Scan for the cell matching the given text and deliver its [x, y] coordinate at center. 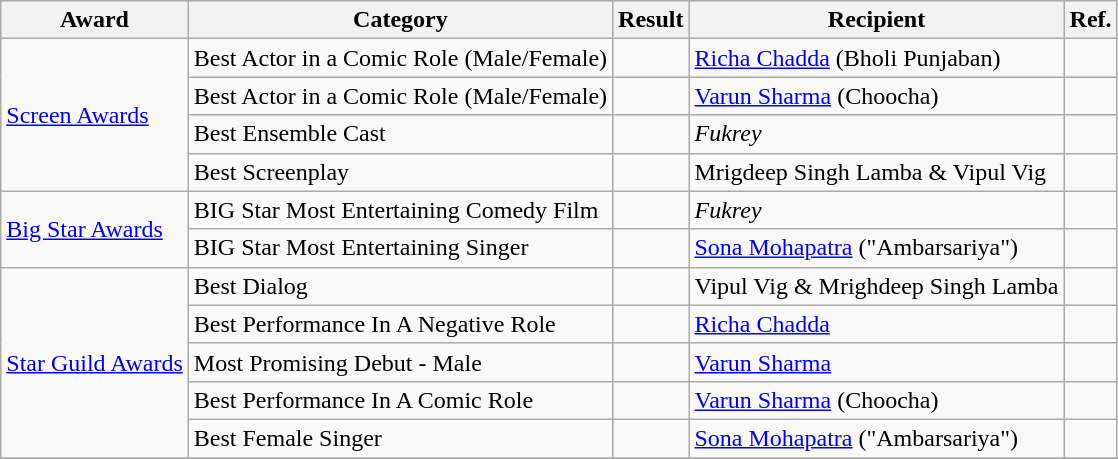
Vipul Vig & Mrighdeep Singh Lamba [876, 286]
BIG Star Most Entertaining Singer [400, 248]
Result [651, 20]
Best Female Singer [400, 438]
Best Performance In A Comic Role [400, 400]
Mrigdeep Singh Lamba & Vipul Vig [876, 172]
Most Promising Debut - Male [400, 362]
Big Star Awards [95, 229]
Best Ensemble Cast [400, 134]
Category [400, 20]
Recipient [876, 20]
Richa Chadda (Bholi Punjaban) [876, 58]
Best Performance In A Negative Role [400, 324]
Best Screenplay [400, 172]
Award [95, 20]
Screen Awards [95, 115]
Richa Chadda [876, 324]
BIG Star Most Entertaining Comedy Film [400, 210]
Ref. [1090, 20]
Best Dialog [400, 286]
Star Guild Awards [95, 362]
Varun Sharma [876, 362]
